Output the (x, y) coordinate of the center of the cell containing the given text.  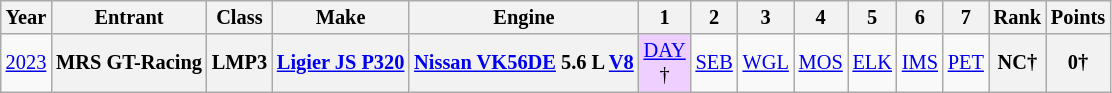
Nissan VK56DE 5.6 L V8 (524, 63)
5 (872, 17)
Class (240, 17)
PET (966, 63)
IMS (920, 63)
4 (821, 17)
3 (766, 17)
Make (340, 17)
LMP3 (240, 63)
1 (665, 17)
Points (1078, 17)
MOS (821, 63)
Engine (524, 17)
SEB (714, 63)
Rank (1018, 17)
6 (920, 17)
2 (714, 17)
MRS GT-Racing (129, 63)
Ligier JS P320 (340, 63)
Year (26, 17)
DAY† (665, 63)
0† (1078, 63)
Entrant (129, 17)
WGL (766, 63)
NC† (1018, 63)
7 (966, 17)
ELK (872, 63)
2023 (26, 63)
